From the cell containing the given text, extract its center point as [x, y] coordinate. 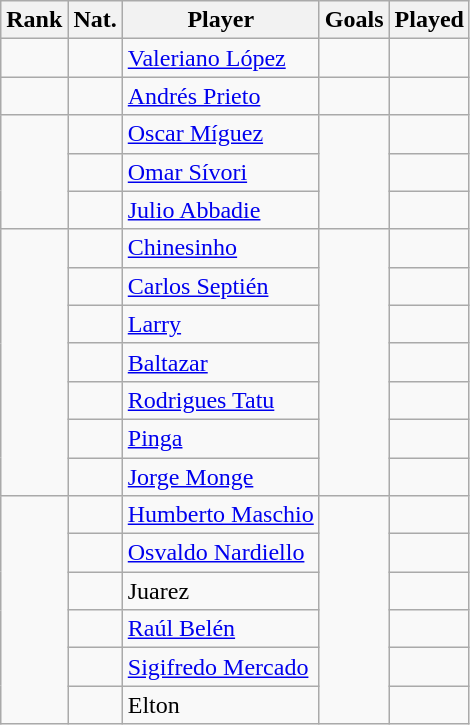
Osvaldo Nardiello [220, 553]
Julio Abbadie [220, 210]
Sigifredo Mercado [220, 667]
Elton [220, 705]
Chinesinho [220, 248]
Juarez [220, 591]
Rank [34, 20]
Jorge Monge [220, 477]
Omar Sívori [220, 172]
Played [429, 20]
Humberto Maschio [220, 515]
Andrés Prieto [220, 96]
Baltazar [220, 362]
Carlos Septién [220, 286]
Nat. [95, 20]
Valeriano López [220, 58]
Raúl Belén [220, 629]
Larry [220, 324]
Player [220, 20]
Oscar Míguez [220, 134]
Rodrigues Tatu [220, 400]
Pinga [220, 438]
Goals [354, 20]
